Determine the (x, y) coordinate at the center of the cell enclosing the given text.  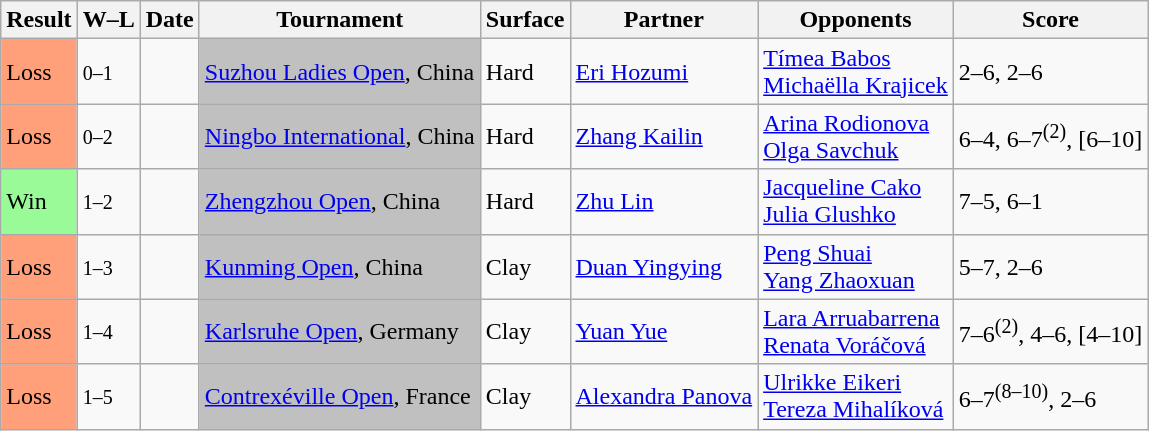
Alexandra Panova (664, 396)
1–2 (108, 202)
1–5 (108, 396)
Ulrikke Eikeri Tereza Mihalíková (856, 396)
Win (39, 202)
Ningbo International, China (340, 136)
Zhang Kailin (664, 136)
7–6(2), 4–6, [4–10] (1050, 332)
Zhu Lin (664, 202)
6–7(8–10), 2–6 (1050, 396)
Date (170, 20)
Jacqueline Cako Julia Glushko (856, 202)
1–4 (108, 332)
Tournament (340, 20)
Opponents (856, 20)
0–1 (108, 72)
Suzhou Ladies Open, China (340, 72)
Contrexéville Open, France (340, 396)
Lara Arruabarrena Renata Voráčová (856, 332)
7–5, 6–1 (1050, 202)
6–4, 6–7(2), [6–10] (1050, 136)
Peng Shuai Yang Zhaoxuan (856, 266)
W–L (108, 20)
Zhengzhou Open, China (340, 202)
Eri Hozumi (664, 72)
Duan Yingying (664, 266)
Surface (525, 20)
5–7, 2–6 (1050, 266)
Partner (664, 20)
Arina Rodionova Olga Savchuk (856, 136)
Score (1050, 20)
Yuan Yue (664, 332)
Tímea Babos Michaëlla Krajicek (856, 72)
2–6, 2–6 (1050, 72)
Result (39, 20)
Karlsruhe Open, Germany (340, 332)
Kunming Open, China (340, 266)
1–3 (108, 266)
0–2 (108, 136)
